Scan for the cell matching the given text and deliver its (x, y) coordinate at center. 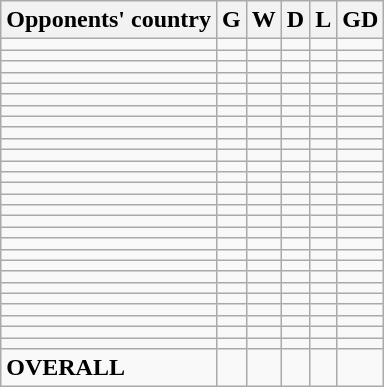
G (232, 20)
Opponents' country (109, 20)
OVERALL (109, 368)
GD (360, 20)
W (264, 20)
L (324, 20)
D (295, 20)
